Provide the [x, y] coordinate of the cell's center where the given text is located.  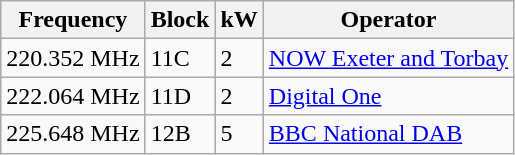
220.352 MHz [73, 58]
kW [239, 20]
Frequency [73, 20]
BBC National DAB [388, 134]
225.648 MHz [73, 134]
Block [180, 20]
Digital One [388, 96]
NOW Exeter and Torbay [388, 58]
Operator [388, 20]
11C [180, 58]
12B [180, 134]
11D [180, 96]
222.064 MHz [73, 96]
5 [239, 134]
